Determine the [X, Y] coordinate at the center of the cell enclosing the given text.  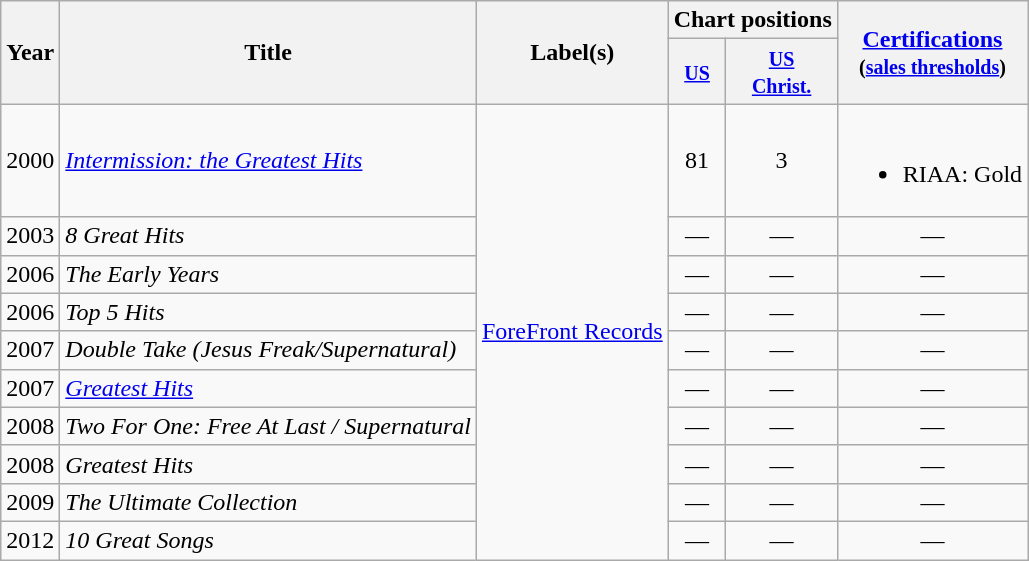
81 [697, 160]
10 Great Songs [268, 540]
2012 [30, 540]
Top 5 Hits [268, 312]
US [697, 72]
The Early Years [268, 274]
RIAA: Gold [932, 160]
ForeFront Records [572, 332]
Chart positions [752, 20]
3 [782, 160]
Double Take (Jesus Freak/Supernatural) [268, 350]
USChrist. [782, 72]
2003 [30, 236]
Certifications(sales thresholds) [932, 52]
The Ultimate Collection [268, 502]
Title [268, 52]
2009 [30, 502]
Label(s) [572, 52]
Two For One: Free At Last / Supernatural [268, 426]
Intermission: the Greatest Hits [268, 160]
Year [30, 52]
8 Great Hits [268, 236]
2000 [30, 160]
